Locate the cell with the specified text and output its [X, Y] center coordinate. 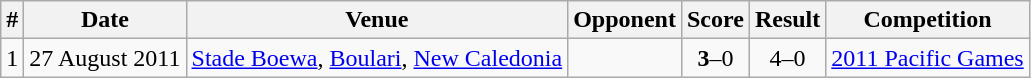
Result [787, 20]
Competition [928, 20]
3–0 [715, 58]
# [12, 20]
Opponent [625, 20]
1 [12, 58]
4–0 [787, 58]
2011 Pacific Games [928, 58]
27 August 2011 [105, 58]
Score [715, 20]
Date [105, 20]
Venue [377, 20]
Stade Boewa, Boulari, New Caledonia [377, 58]
